Detect which cell encompasses the target text, then output its (x, y) center coordinate. 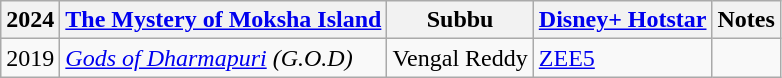
Disney+ Hotstar (622, 20)
Gods of Dharmapuri (G.O.D) (224, 58)
2024 (30, 20)
Notes (746, 20)
ZEE5 (622, 58)
2019 (30, 58)
The Mystery of Moksha Island (224, 20)
Vengal Reddy (460, 58)
Subbu (460, 20)
